Locate the cell with the specified text and output its (X, Y) center coordinate. 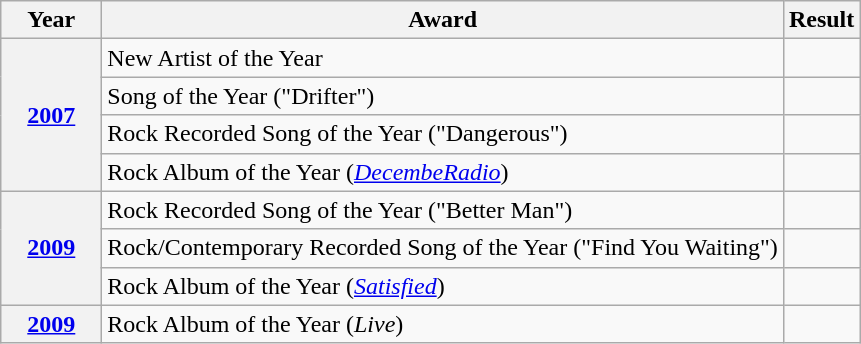
Rock Album of the Year (DecembeRadio) (443, 172)
Rock Recorded Song of the Year ("Better Man") (443, 210)
Year (52, 20)
Song of the Year ("Drifter") (443, 96)
Rock Album of the Year (Satisfied) (443, 286)
Rock/Contemporary Recorded Song of the Year ("Find You Waiting") (443, 248)
2007 (52, 115)
Result (821, 20)
Award (443, 20)
Rock Album of the Year (Live) (443, 324)
New Artist of the Year (443, 58)
Rock Recorded Song of the Year ("Dangerous") (443, 134)
